Identify which cell holds the provided text, then report its (x, y) central coordinate. 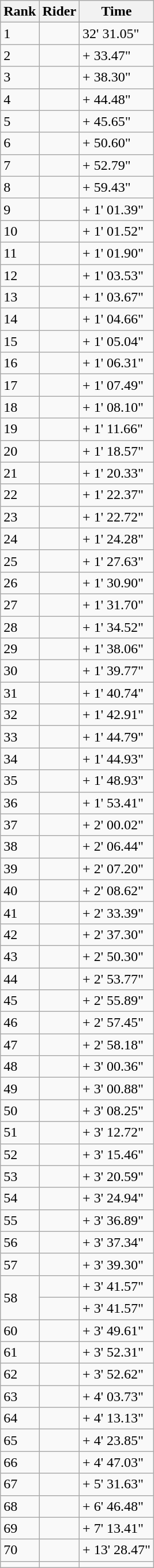
+ 1' 01.39" (117, 209)
+ 4' 47.03" (117, 1462)
+ 2' 00.02" (117, 825)
+ 44.48" (117, 99)
+ 1' 04.66" (117, 319)
+ 1' 22.72" (117, 517)
1 (20, 33)
60 (20, 1330)
20 (20, 451)
+ 1' 05.04" (117, 341)
+ 1' 48.93" (117, 781)
+ 2' 06.44" (117, 847)
+ 1' 07.49" (117, 385)
+ 2' 08.62" (117, 891)
+ 2' 58.18" (117, 1045)
+ 1' 30.90" (117, 583)
+ 1' 08.10" (117, 407)
18 (20, 407)
+ 1' 06.31" (117, 363)
37 (20, 825)
+ 3' 15.46" (117, 1154)
58 (20, 1297)
55 (20, 1220)
54 (20, 1198)
15 (20, 341)
6 (20, 143)
+ 52.79" (117, 165)
+ 5' 31.63" (117, 1484)
8 (20, 187)
29 (20, 649)
+ 6' 46.48" (117, 1506)
+ 4' 03.73" (117, 1396)
28 (20, 627)
+ 1' 27.63" (117, 561)
52 (20, 1154)
63 (20, 1396)
+ 50.60" (117, 143)
49 (20, 1089)
+ 1' 38.06" (117, 649)
+ 3' 20.59" (117, 1176)
+ 13' 28.47" (117, 1550)
+ 1' 34.52" (117, 627)
30 (20, 671)
+ 3' 36.89" (117, 1220)
+ 45.65" (117, 121)
Rider (59, 12)
26 (20, 583)
47 (20, 1045)
21 (20, 473)
+ 1' 03.67" (117, 297)
+ 1' 01.90" (117, 253)
+ 1' 44.79" (117, 737)
67 (20, 1484)
16 (20, 363)
45 (20, 1001)
+ 3' 12.72" (117, 1133)
13 (20, 297)
62 (20, 1375)
4 (20, 99)
+ 1' 40.74" (117, 693)
+ 2' 07.20" (117, 869)
68 (20, 1506)
51 (20, 1133)
70 (20, 1550)
11 (20, 253)
53 (20, 1176)
56 (20, 1242)
66 (20, 1462)
+ 1' 01.52" (117, 231)
48 (20, 1067)
10 (20, 231)
Time (117, 12)
+ 1' 24.28" (117, 539)
+ 3' 08.25" (117, 1111)
23 (20, 517)
+ 1' 22.37" (117, 495)
+ 1' 11.66" (117, 429)
50 (20, 1111)
43 (20, 956)
+ 2' 50.30" (117, 956)
32 (20, 715)
+ 3' 24.94" (117, 1198)
+ 1' 39.77" (117, 671)
+ 2' 53.77" (117, 979)
25 (20, 561)
40 (20, 891)
+ 1' 53.41" (117, 803)
+ 1' 03.53" (117, 275)
+ 3' 00.88" (117, 1089)
35 (20, 781)
69 (20, 1528)
+ 59.43" (117, 187)
41 (20, 913)
34 (20, 759)
+ 3' 39.30" (117, 1264)
65 (20, 1440)
22 (20, 495)
61 (20, 1353)
31 (20, 693)
+ 7' 13.41" (117, 1528)
14 (20, 319)
+ 4' 23.85" (117, 1440)
5 (20, 121)
19 (20, 429)
64 (20, 1418)
44 (20, 979)
3 (20, 77)
+ 3' 37.34" (117, 1242)
17 (20, 385)
+ 2' 33.39" (117, 913)
39 (20, 869)
42 (20, 934)
+ 2' 37.30" (117, 934)
+ 1' 31.70" (117, 605)
24 (20, 539)
33 (20, 737)
+ 3' 49.61" (117, 1330)
+ 38.30" (117, 77)
+ 3' 52.31" (117, 1353)
7 (20, 165)
+ 3' 00.36" (117, 1067)
38 (20, 847)
Rank (20, 12)
+ 4' 13.13" (117, 1418)
12 (20, 275)
32' 31.05" (117, 33)
27 (20, 605)
2 (20, 55)
+ 2' 57.45" (117, 1023)
+ 1' 44.93" (117, 759)
9 (20, 209)
46 (20, 1023)
57 (20, 1264)
+ 1' 20.33" (117, 473)
+ 3' 52.62" (117, 1375)
+ 33.47" (117, 55)
36 (20, 803)
+ 1' 18.57" (117, 451)
+ 1' 42.91" (117, 715)
+ 2' 55.89" (117, 1001)
